Extract the (x, y) coordinate from the center of the cell holding the provided text.  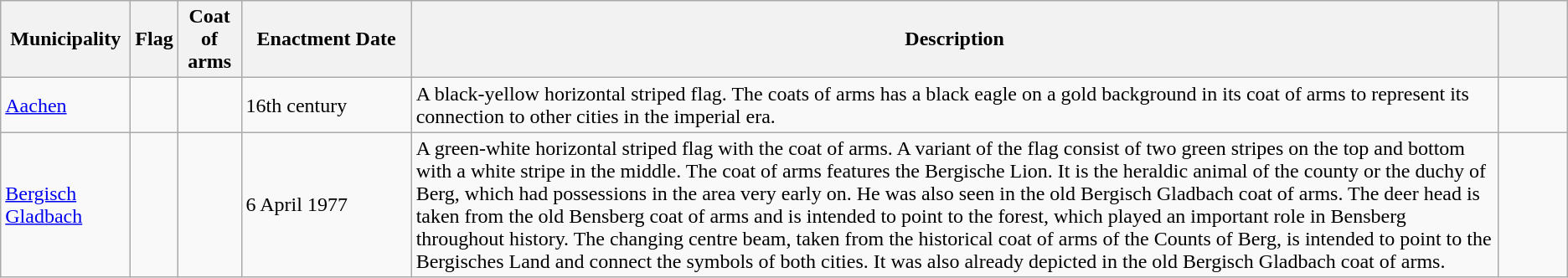
Bergisch Gladbach (65, 204)
Flag (154, 39)
Municipality (65, 39)
16th century (327, 106)
6 April 1977 (327, 204)
Aachen (65, 106)
Enactment Date (327, 39)
Coat of arms (209, 39)
Description (955, 39)
